Return [X, Y] of the center of cell containing provided text 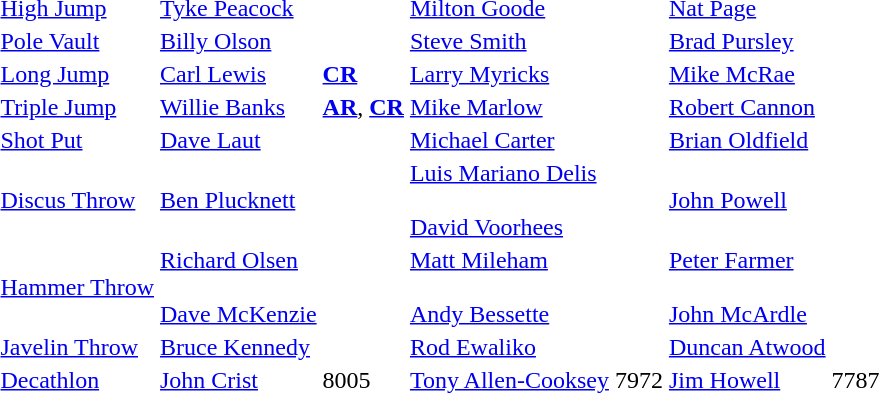
Dave Laut [239, 140]
Bruce Kennedy [239, 347]
Duncan Atwood [747, 347]
Richard OlsenDave McKenzie [239, 287]
Brian Oldfield [747, 140]
Mike McRae [747, 74]
Luis Mariano DelisDavid Voorhees [509, 200]
Larry Myricks [509, 74]
Matt MilehamAndy Bessette [509, 287]
Carl Lewis [239, 74]
Brad Pursley [747, 41]
Steve Smith [509, 41]
AR, CR [363, 107]
John Powell [747, 200]
Billy Olson [239, 41]
Peter FarmerJohn McArdle [747, 287]
Rod Ewaliko [509, 347]
Willie Banks [239, 107]
Robert Cannon [747, 107]
Ben Plucknett [239, 200]
Mike Marlow [509, 107]
Michael Carter [509, 140]
CR [363, 74]
